Scan for the cell matching the given text and deliver its (x, y) coordinate at center. 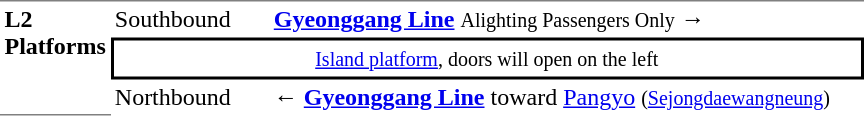
Gyeonggang Line Alighting Passengers Only → (566, 19)
Island platform, doors will open on the left (486, 59)
L2Platforms (55, 58)
← Gyeonggang Line toward Pangyo (Sejongdaewangneung) (566, 98)
Northbound (190, 98)
Southbound (190, 19)
